For the text-containing cell, return its midpoint in (x, y) coordinate format. 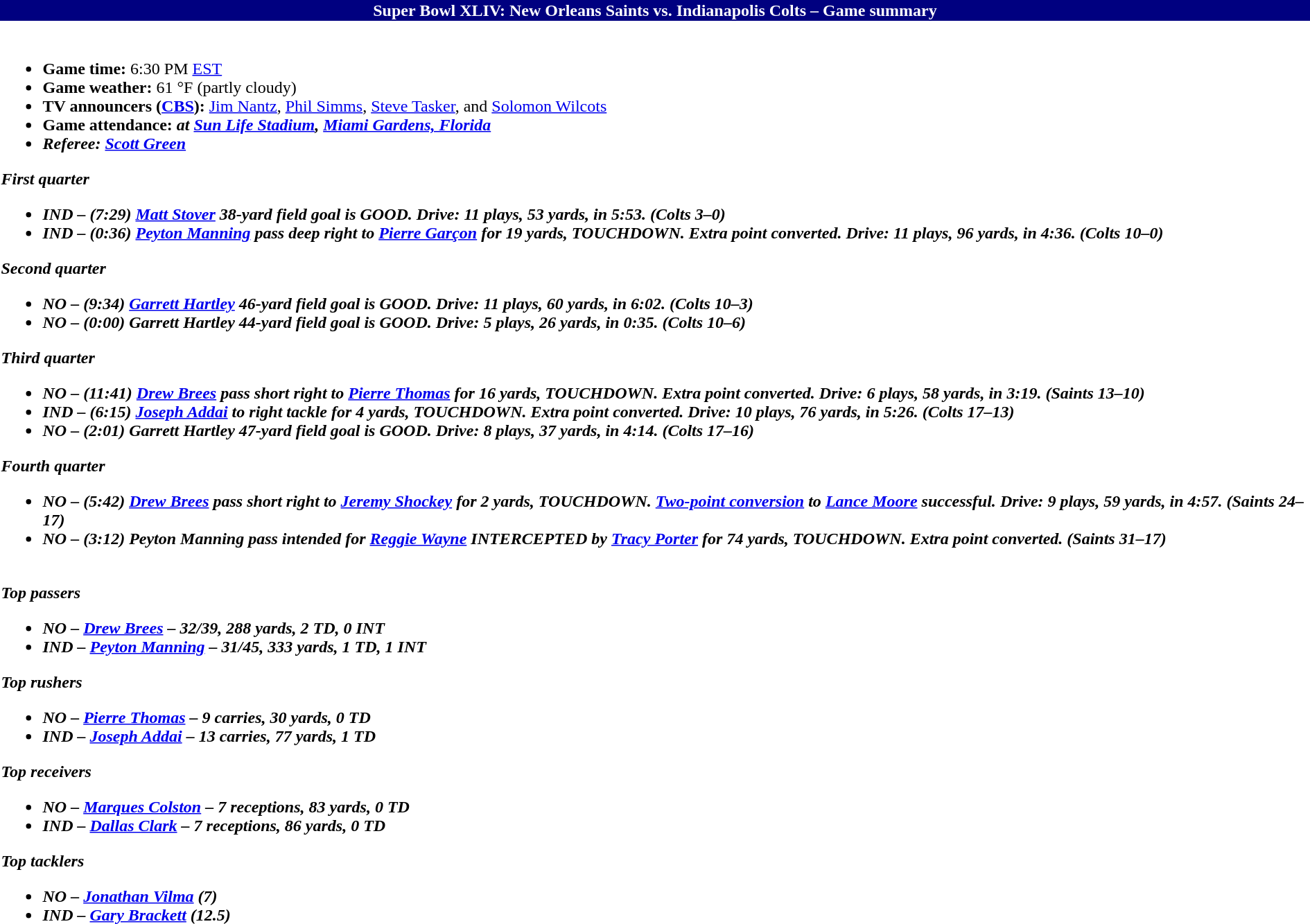
Super Bowl XLIV: New Orleans Saints vs. Indianapolis Colts – Game summary (655, 10)
